Return the (x, y) coordinate for the center point of the cell that contains the specified text.  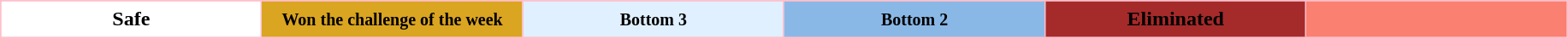
Eliminated (1175, 19)
Won the challenge of the week (392, 19)
Bottom 2 (914, 19)
Safe (132, 19)
Bottom 3 (654, 19)
